Determine the [X, Y] coordinate at the center of the cell enclosing the given text.  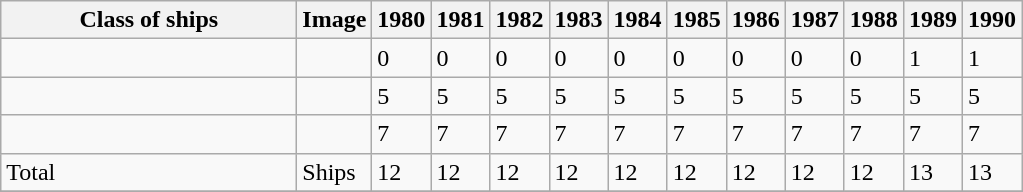
1985 [696, 20]
1989 [932, 20]
Total [149, 172]
Image [334, 20]
1981 [460, 20]
Class of ships [149, 20]
1984 [638, 20]
1983 [578, 20]
1988 [874, 20]
1990 [992, 20]
1986 [756, 20]
Ships [334, 172]
1982 [520, 20]
1980 [402, 20]
1987 [814, 20]
